Extract the (X, Y) coordinate from the center of the cell holding the provided text.  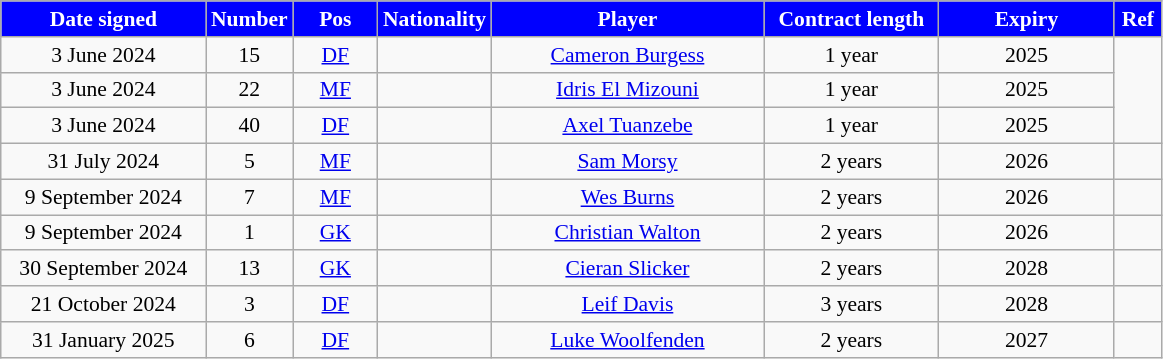
Contract length (852, 19)
Wes Burns (628, 197)
Sam Morsy (628, 162)
Date signed (104, 19)
3 years (852, 304)
Expiry (1026, 19)
5 (250, 162)
30 September 2024 (104, 269)
2027 (1026, 340)
1 (250, 233)
Leif Davis (628, 304)
Ref (1138, 19)
6 (250, 340)
3 (250, 304)
Axel Tuanzebe (628, 126)
7 (250, 197)
Nationality (434, 19)
Luke Woolfenden (628, 340)
Idris El Mizouni (628, 90)
40 (250, 126)
Cieran Slicker (628, 269)
Cameron Burgess (628, 55)
Number (250, 19)
15 (250, 55)
Player (628, 19)
Christian Walton (628, 233)
21 October 2024 (104, 304)
22 (250, 90)
Pos (336, 19)
13 (250, 269)
31 July 2024 (104, 162)
31 January 2025 (104, 340)
